Provide the (x, y) coordinate of the cell's center where the given text is located.  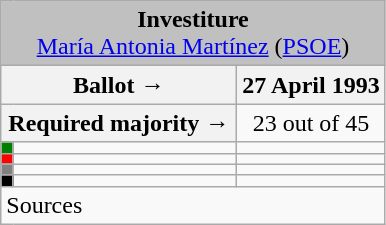
Sources (193, 205)
Required majority → (119, 123)
23 out of 45 (311, 123)
27 April 1993 (311, 85)
InvestitureMaría Antonia Martínez (PSOE) (193, 34)
Ballot → (119, 85)
